Detect which cell encompasses the target text, then output its (X, Y) center coordinate. 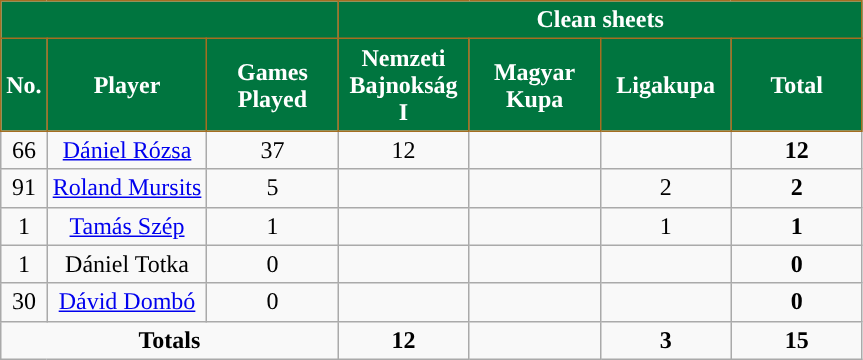
Tamás Szép (127, 226)
Ligakupa (666, 85)
Dávid Dombó (127, 302)
Roland Mursits (127, 188)
Dániel Totka (127, 264)
Clean sheets (600, 20)
No. (24, 85)
66 (24, 150)
Nemzeti Bajnokság I (404, 85)
3 (666, 340)
Totals (170, 340)
Magyar Kupa (534, 85)
91 (24, 188)
Dániel Rózsa (127, 150)
30 (24, 302)
5 (272, 188)
15 (796, 340)
Player (127, 85)
37 (272, 150)
Total (796, 85)
Games Played (272, 85)
